From the cell containing the given text, extract its center point as (X, Y) coordinate. 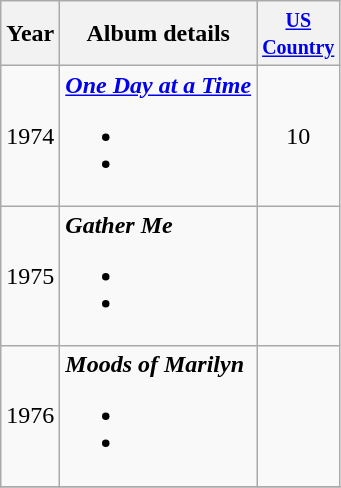
Album details (158, 34)
10 (298, 136)
1976 (30, 416)
1974 (30, 136)
One Day at a Time (158, 136)
Gather Me (158, 276)
Year (30, 34)
Moods of Marilyn (158, 416)
1975 (30, 276)
US Country (298, 34)
